Extract the (x, y) coordinate from the center of the cell holding the provided text.  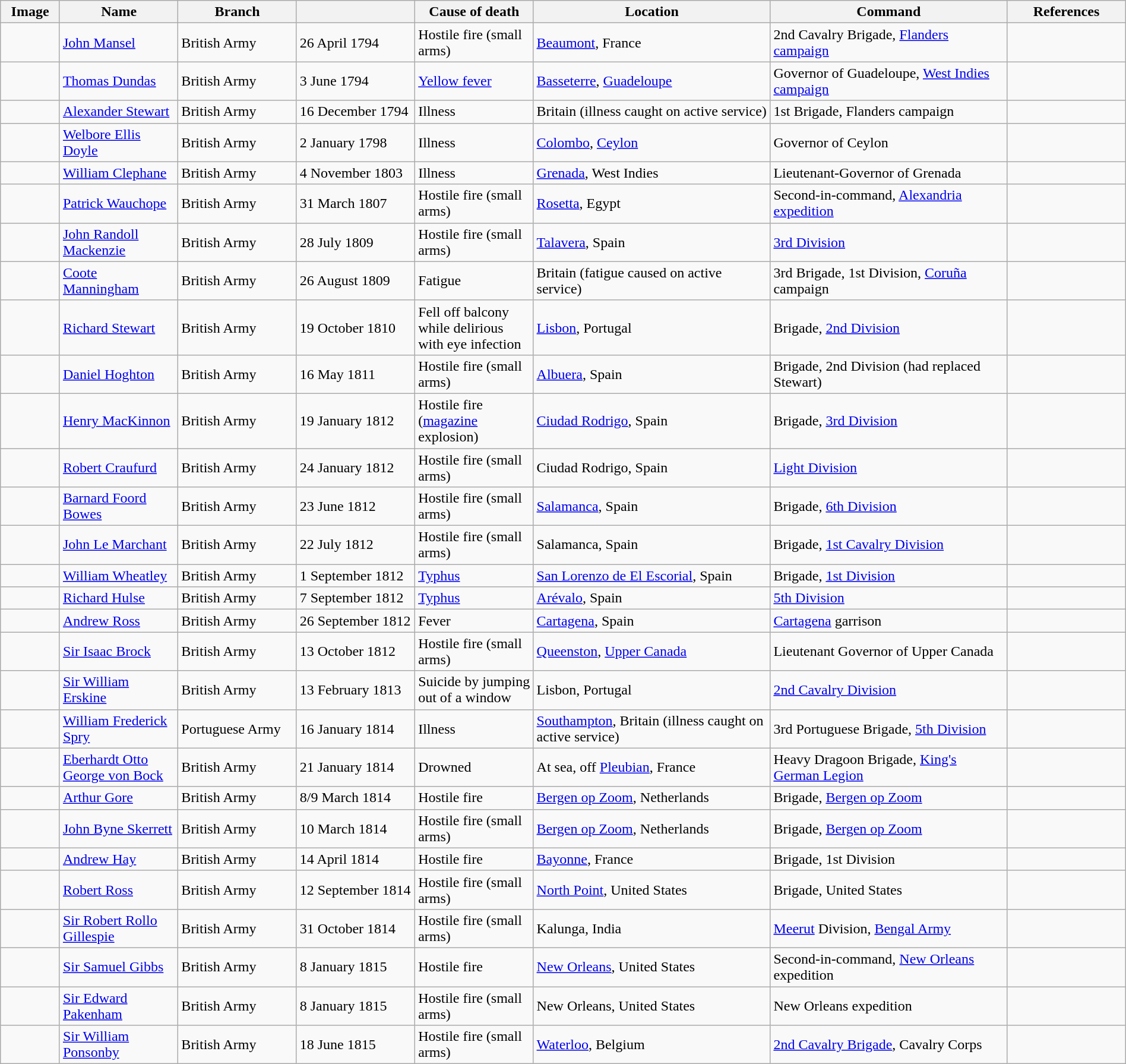
Sir Robert Rollo Gillespie (119, 928)
Brigade, 3rd Division (888, 421)
Colombo, Ceylon (652, 143)
Richard Stewart (119, 327)
Branch (238, 12)
Richard Hulse (119, 598)
Waterloo, Belgium (652, 1044)
2nd Cavalry Brigade, Cavalry Corps (888, 1044)
26 April 1794 (355, 43)
Alexander Stewart (119, 112)
2nd Cavalry Brigade, Flanders campaign (888, 43)
Kalunga, India (652, 928)
Fever (474, 621)
Coote Manningham (119, 280)
Albuera, Spain (652, 374)
Brigade, 2nd Division (888, 327)
31 October 1814 (355, 928)
Lieutenant Governor of Upper Canada (888, 651)
18 June 1815 (355, 1044)
Portuguese Army (238, 728)
10 March 1814 (355, 828)
26 September 1812 (355, 621)
Second-in-command, New Orleans expedition (888, 967)
3rd Portuguese Brigade, 5th Division (888, 728)
1st Brigade, Flanders campaign (888, 112)
Grenada, West Indies (652, 173)
3rd Division (888, 242)
Heavy Dragoon Brigade, King's German Legion (888, 768)
Sir Edward Pakenham (119, 1005)
8/9 March 1814 (355, 798)
Drowned (474, 768)
Talavera, Spain (652, 242)
References (1067, 12)
Patrick Wauchope (119, 203)
23 June 1812 (355, 506)
19 January 1812 (355, 421)
Fatigue (474, 280)
Daniel Hoghton (119, 374)
14 April 1814 (355, 859)
Beaumont, France (652, 43)
Bayonne, France (652, 859)
2nd Cavalry Division (888, 690)
Brigade, 2nd Division (had replaced Stewart) (888, 374)
Sir William Ponsonby (119, 1044)
John Mansel (119, 43)
24 January 1812 (355, 467)
Sir Isaac Brock (119, 651)
13 February 1813 (355, 690)
22 July 1812 (355, 545)
William Clephane (119, 173)
Suicide by jumping out of a window (474, 690)
Robert Ross (119, 890)
Eberhardt Otto George von Bock (119, 768)
Sir William Erskine (119, 690)
19 October 1810 (355, 327)
Cause of death (474, 12)
31 March 1807 (355, 203)
Command (888, 12)
Hostile fire (magazine explosion) (474, 421)
New Orleans expedition (888, 1005)
16 May 1811 (355, 374)
John Randoll Mackenzie (119, 242)
Image (30, 12)
Henry MacKinnon (119, 421)
Thomas Dundas (119, 81)
San Lorenzo de El Escorial, Spain (652, 576)
Robert Craufurd (119, 467)
Brigade, United States (888, 890)
William Frederick Spry (119, 728)
2 January 1798 (355, 143)
Andrew Hay (119, 859)
Queenston, Upper Canada (652, 651)
12 September 1814 (355, 890)
John Byne Skerrett (119, 828)
3rd Brigade, 1st Division, Coruña campaign (888, 280)
Name (119, 12)
Sir Samuel Gibbs (119, 967)
16 December 1794 (355, 112)
Meerut Division, Bengal Army (888, 928)
North Point, United States (652, 890)
Arthur Gore (119, 798)
Southampton, Britain (illness caught on active service) (652, 728)
Andrew Ross (119, 621)
Second-in-command, Alexandria expedition (888, 203)
Rosetta, Egypt (652, 203)
7 September 1812 (355, 598)
Britain (fatigue caused on active service) (652, 280)
Barnard Foord Bowes (119, 506)
Brigade, 6th Division (888, 506)
5th Division (888, 598)
4 November 1803 (355, 173)
At sea, off Pleubian, France (652, 768)
Arévalo, Spain (652, 598)
13 October 1812 (355, 651)
Cartagena garrison (888, 621)
Fell off balcony while delirious with eye infection (474, 327)
John Le Marchant (119, 545)
28 July 1809 (355, 242)
Governor of Guadeloupe, West Indies campaign (888, 81)
Location (652, 12)
Yellow fever (474, 81)
Brigade, 1st Cavalry Division (888, 545)
1 September 1812 (355, 576)
William Wheatley (119, 576)
Cartagena, Spain (652, 621)
Governor of Ceylon (888, 143)
Welbore Ellis Doyle (119, 143)
Britain (illness caught on active service) (652, 112)
Basseterre, Guadeloupe (652, 81)
26 August 1809 (355, 280)
Lieutenant-Governor of Grenada (888, 173)
16 January 1814 (355, 728)
3 June 1794 (355, 81)
21 January 1814 (355, 768)
Light Division (888, 467)
